Extract the [x, y] coordinate from the center of the cell holding the provided text.  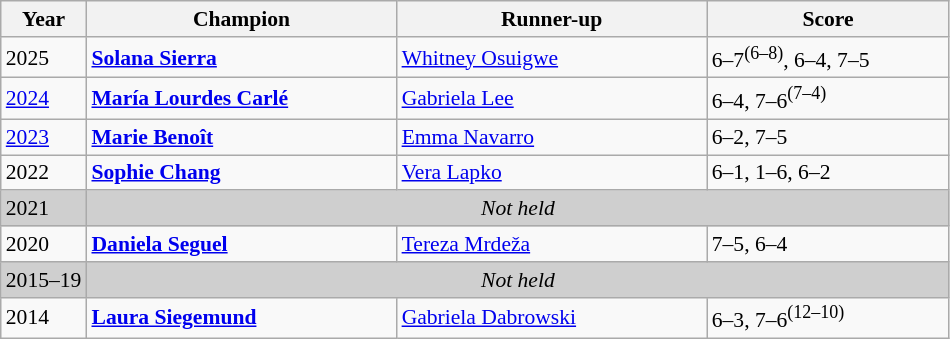
2025 [44, 58]
2023 [44, 137]
2022 [44, 173]
Emma Navarro [552, 137]
2021 [44, 209]
2015–19 [44, 280]
2024 [44, 98]
7–5, 6–4 [828, 244]
6–2, 7–5 [828, 137]
Score [828, 19]
Marie Benoît [241, 137]
Year [44, 19]
6–7(6–8), 6–4, 7–5 [828, 58]
Gabriela Lee [552, 98]
Sophie Chang [241, 173]
2020 [44, 244]
Whitney Osuigwe [552, 58]
Tereza Mrdeža [552, 244]
María Lourdes Carlé [241, 98]
2014 [44, 318]
Laura Siegemund [241, 318]
6–1, 1–6, 6–2 [828, 173]
6–4, 7–6(7–4) [828, 98]
Champion [241, 19]
Daniela Seguel [241, 244]
Gabriela Dabrowski [552, 318]
6–3, 7–6(12–10) [828, 318]
Solana Sierra [241, 58]
Runner-up [552, 19]
Vera Lapko [552, 173]
